Find where the given text appears and provide that cell's center as [x, y] coordinate. 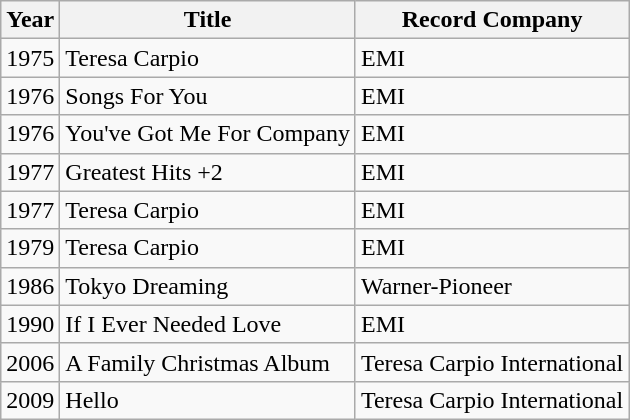
1975 [30, 58]
Record Company [492, 20]
1986 [30, 286]
Warner-Pioneer [492, 286]
2006 [30, 362]
You've Got Me For Company [208, 134]
If I Ever Needed Love [208, 324]
Hello [208, 400]
Greatest Hits +2 [208, 172]
1990 [30, 324]
Year [30, 20]
Tokyo Dreaming [208, 286]
Songs For You [208, 96]
2009 [30, 400]
Title [208, 20]
1979 [30, 248]
A Family Christmas Album [208, 362]
